Return [X, Y] of the center of cell containing provided text 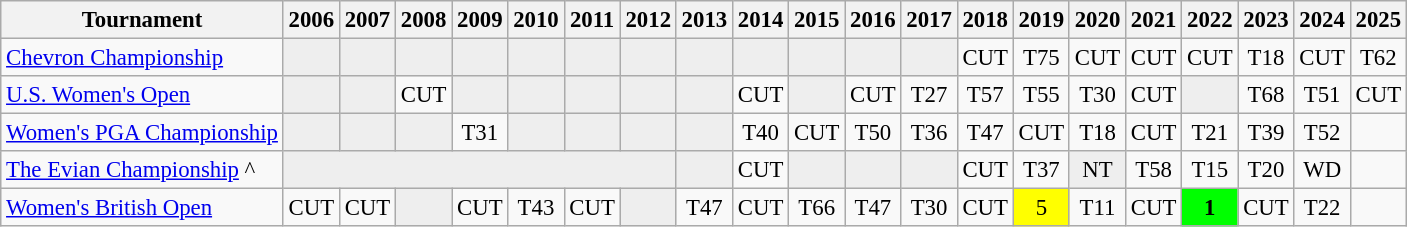
T15 [1210, 170]
T43 [536, 208]
2009 [480, 20]
2008 [424, 20]
T50 [873, 133]
2014 [760, 20]
T27 [929, 95]
2007 [367, 20]
2023 [1266, 20]
T58 [1154, 170]
WD [1322, 170]
T55 [1041, 95]
2015 [817, 20]
Women's British Open [142, 208]
Tournament [142, 20]
NT [1097, 170]
T52 [1322, 133]
2017 [929, 20]
T22 [1322, 208]
T66 [817, 208]
2019 [1041, 20]
2018 [985, 20]
T31 [480, 133]
2011 [592, 20]
2006 [311, 20]
2025 [1378, 20]
Chevron Championship [142, 58]
2012 [648, 20]
U.S. Women's Open [142, 95]
2024 [1322, 20]
Women's PGA Championship [142, 133]
The Evian Championship ^ [142, 170]
T36 [929, 133]
T68 [1266, 95]
2010 [536, 20]
T57 [985, 95]
T51 [1322, 95]
T20 [1266, 170]
1 [1210, 208]
2022 [1210, 20]
T37 [1041, 170]
T62 [1378, 58]
2016 [873, 20]
2021 [1154, 20]
T40 [760, 133]
T39 [1266, 133]
5 [1041, 208]
T75 [1041, 58]
2020 [1097, 20]
2013 [704, 20]
T21 [1210, 133]
T11 [1097, 208]
